Output the [X, Y] coordinate of the center of the cell containing the given text.  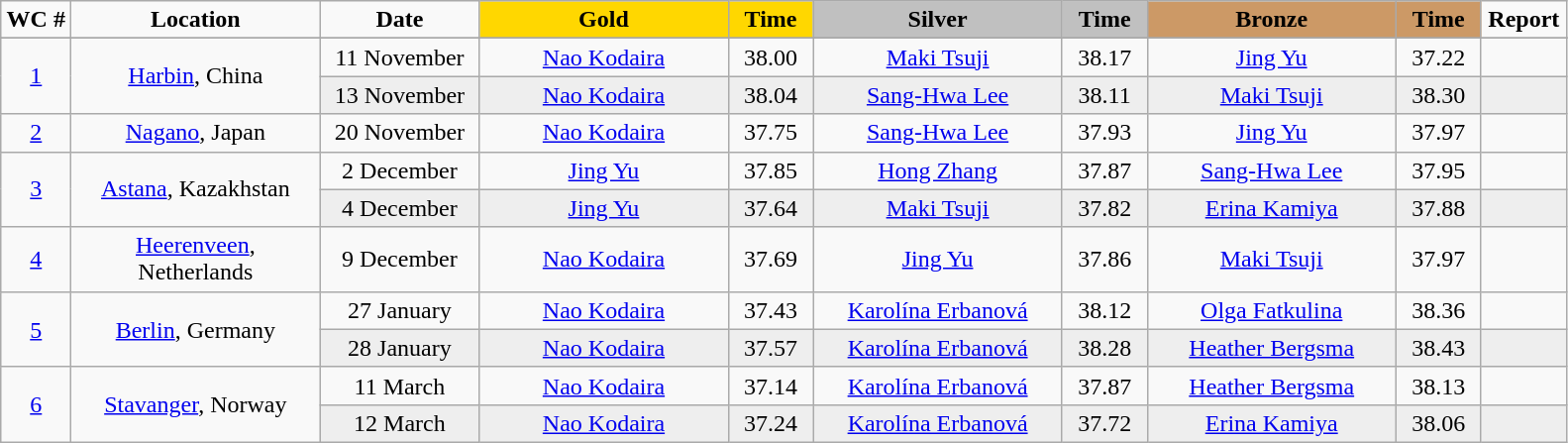
Date [400, 20]
38.06 [1438, 423]
37.86 [1104, 260]
1 [36, 76]
20 November [400, 133]
4 December [400, 208]
2 December [400, 170]
WC # [36, 20]
37.24 [771, 423]
Location [196, 20]
37.69 [771, 260]
37.22 [1438, 57]
37.85 [771, 170]
38.13 [1438, 386]
37.82 [1104, 208]
Olga Fatkulina [1272, 310]
37.93 [1104, 133]
37.14 [771, 386]
Gold [604, 20]
37.64 [771, 208]
38.04 [771, 95]
27 January [400, 310]
3 [36, 189]
37.75 [771, 133]
9 December [400, 260]
37.95 [1438, 170]
4 [36, 260]
Report [1523, 20]
38.00 [771, 57]
11 March [400, 386]
12 March [400, 423]
38.43 [1438, 348]
Harbin, China [196, 76]
11 November [400, 57]
Stavanger, Norway [196, 404]
Heerenveen, Netherlands [196, 260]
37.72 [1104, 423]
38.30 [1438, 95]
37.43 [771, 310]
37.57 [771, 348]
38.12 [1104, 310]
38.11 [1104, 95]
Astana, Kazakhstan [196, 189]
38.28 [1104, 348]
13 November [400, 95]
Berlin, Germany [196, 329]
28 January [400, 348]
Silver [937, 20]
2 [36, 133]
Bronze [1272, 20]
Hong Zhang [937, 170]
5 [36, 329]
38.17 [1104, 57]
6 [36, 404]
Nagano, Japan [196, 133]
37.88 [1438, 208]
38.36 [1438, 310]
